Return the (x, y) coordinate for the center point of the cell that contains the specified text.  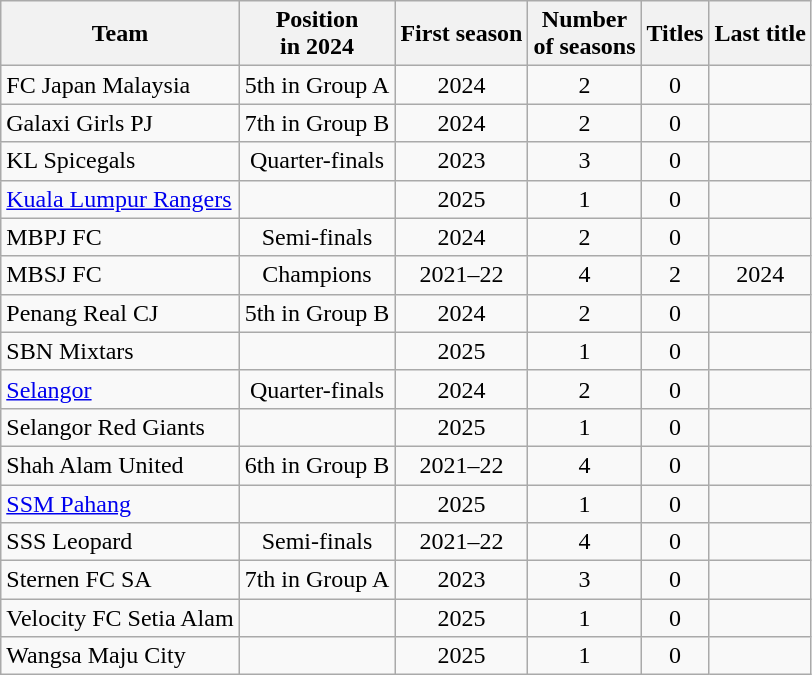
SBN Mixtars (120, 351)
KL Spicegals (120, 161)
Shah Alam United (120, 465)
MBSJ FC (120, 275)
7th in Group B (317, 123)
6th in Group B (317, 465)
5th in Group A (317, 85)
Selangor Red Giants (120, 427)
SSM Pahang (120, 503)
Numberof seasons (584, 34)
Kuala Lumpur Rangers (120, 199)
7th in Group A (317, 580)
SSS Leopard (120, 542)
Sternen FC SA (120, 580)
Penang Real CJ (120, 313)
Titles (675, 34)
Wangsa Maju City (120, 656)
MBPJ FC (120, 237)
5th in Group B (317, 313)
Positionin 2024 (317, 34)
Selangor (120, 389)
Last title (760, 34)
Velocity FC Setia Alam (120, 618)
Galaxi Girls PJ (120, 123)
Champions (317, 275)
First season (462, 34)
FC Japan Malaysia (120, 85)
Team (120, 34)
